Detect which cell encompasses the target text, then output its [X, Y] center coordinate. 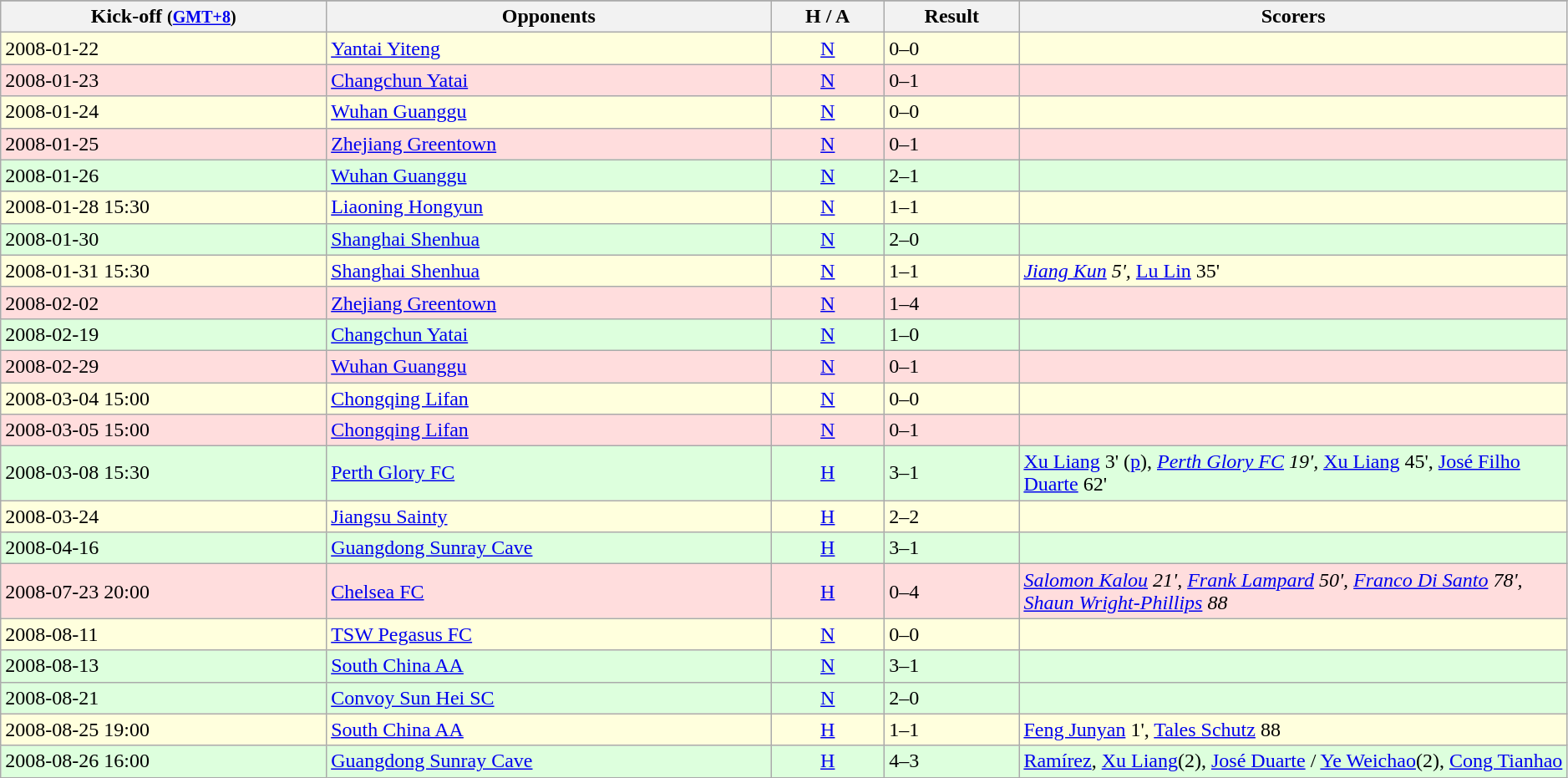
2008-01-28 15:30 [164, 207]
Yantai Yiteng [549, 48]
Ramírez, Xu Liang(2), José Duarte / Ye Weichao(2), Cong Tianhao [1293, 761]
2008-01-30 [164, 239]
2008-07-23 20:00 [164, 592]
Kick-off (GMT+8) [164, 17]
Xu Liang 3' (p), Perth Glory FC 19', Xu Liang 45', José Filho Duarte 62' [1293, 473]
2008-01-31 15:30 [164, 271]
2–2 [952, 516]
Chelsea FC [549, 592]
Feng Junyan 1', Tales Schutz 88 [1293, 730]
2008-02-19 [164, 334]
Opponents [549, 17]
1–0 [952, 334]
2008-08-11 [164, 634]
2008-03-08 15:30 [164, 473]
4–3 [952, 761]
2008-04-16 [164, 548]
2008-08-13 [164, 666]
2008-02-02 [164, 303]
Perth Glory FC [549, 473]
2–1 [952, 175]
Jiangsu Sainty [549, 516]
Convoy Sun Hei SC [549, 698]
TSW Pegasus FC [549, 634]
1–4 [952, 303]
Liaoning Hongyun [549, 207]
Salomon Kalou 21', Frank Lampard 50', Franco Di Santo 78', Shaun Wright-Phillips 88 [1293, 592]
2008-01-26 [164, 175]
2008-01-22 [164, 48]
2008-08-25 19:00 [164, 730]
2008-01-25 [164, 144]
2008-08-21 [164, 698]
Jiang Kun 5', Lu Lin 35' [1293, 271]
2008-03-04 15:00 [164, 399]
2008-03-24 [164, 516]
2008-01-23 [164, 80]
H / A [828, 17]
2008-02-29 [164, 366]
2008-01-24 [164, 112]
Result [952, 17]
Scorers [1293, 17]
2008-03-05 15:00 [164, 430]
0–4 [952, 592]
2008-08-26 16:00 [164, 761]
